Locate the cell with the specified text and output its (X, Y) center coordinate. 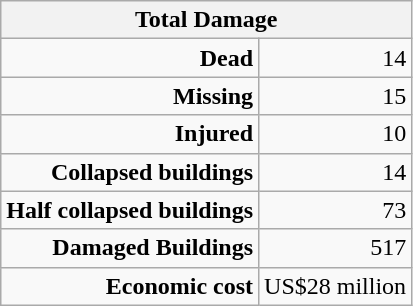
517 (336, 248)
Injured (130, 134)
US$28 million (336, 286)
Half collapsed buildings (130, 210)
10 (336, 134)
Total Damage (206, 20)
Damaged Buildings (130, 248)
Dead (130, 58)
Missing (130, 96)
15 (336, 96)
Economic cost (130, 286)
73 (336, 210)
Collapsed buildings (130, 172)
